Locate the cell with the specified text and output its [x, y] center coordinate. 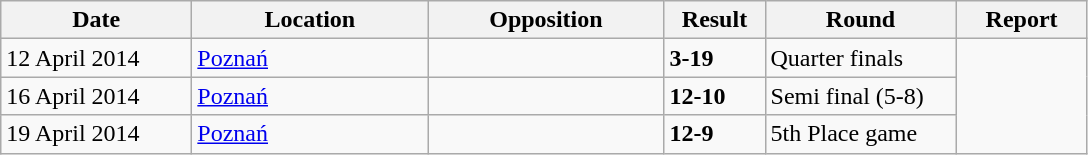
12 April 2014 [96, 58]
12-9 [714, 134]
Result [714, 20]
3-19 [714, 58]
Opposition [546, 20]
19 April 2014 [96, 134]
Location [310, 20]
Date [96, 20]
Quarter finals [860, 58]
12-10 [714, 96]
Semi final (5-8) [860, 96]
Round [860, 20]
5th Place game [860, 134]
Report [1022, 20]
16 April 2014 [96, 96]
